Identify which cell holds the provided text, then report its [x, y] central coordinate. 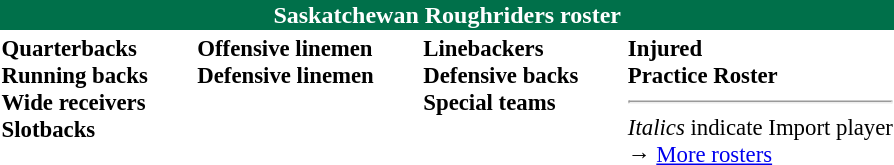
Saskatchewan Roughriders roster [447, 15]
